For the text-containing cell, return its midpoint in (x, y) coordinate format. 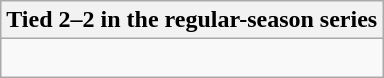
Tied 2–2 in the regular-season series (192, 20)
